Search for the cell housing the specified text and yield its [X, Y] center coordinate. 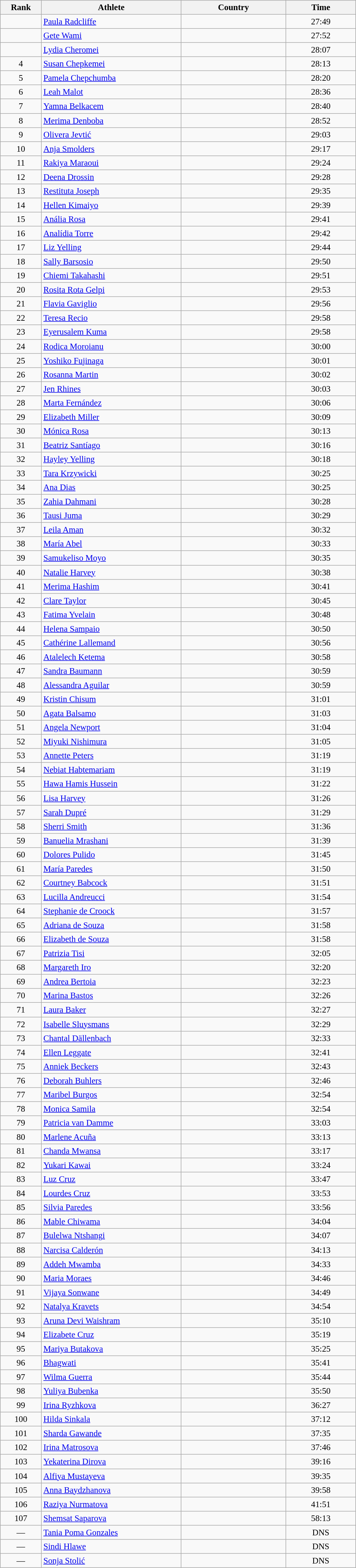
Rakiya Maraoui [111, 163]
Vijaya Sonwane [111, 1292]
31:54 [321, 897]
Paula Radcliffe [111, 22]
85 [21, 1207]
7 [21, 106]
93 [21, 1321]
41:51 [321, 1504]
30:41 [321, 586]
42 [21, 601]
99 [21, 1405]
32:05 [321, 954]
Irina Matrosova [111, 1448]
26 [21, 374]
33:24 [321, 1165]
Agata Balsamo [111, 714]
33:56 [321, 1207]
29:42 [321, 233]
32:26 [321, 996]
Anália Rosa [111, 219]
36 [21, 516]
27:49 [321, 22]
88 [21, 1250]
30:56 [321, 643]
68 [21, 967]
29 [21, 417]
33:17 [321, 1151]
Ana Dias [111, 487]
12 [21, 177]
77 [21, 1095]
Anniek Beckers [111, 1066]
Pamela Chepchumba [111, 78]
33:13 [321, 1137]
104 [21, 1476]
Patricia van Damme [111, 1123]
101 [21, 1434]
Deena Drossin [111, 177]
31:39 [321, 841]
54 [21, 770]
Rank [21, 8]
Dolores Pulido [111, 855]
35:19 [321, 1335]
27:52 [321, 36]
21 [21, 304]
58:13 [321, 1518]
Raziya Nurmatova [111, 1504]
66 [21, 939]
Zahia Dahmani [111, 502]
Tara Krzywicki [111, 474]
6 [21, 92]
29:51 [321, 276]
32:33 [321, 1038]
30:18 [321, 459]
Addeh Mwamba [111, 1264]
Mariya Butakova [111, 1349]
30:16 [321, 445]
29:03 [321, 134]
35:44 [321, 1377]
34:54 [321, 1307]
31:50 [321, 869]
102 [21, 1448]
35:41 [321, 1363]
Helena Sampaio [111, 629]
87 [21, 1236]
65 [21, 925]
92 [21, 1307]
91 [21, 1292]
Shemsat Saparova [111, 1518]
70 [21, 996]
13 [21, 191]
95 [21, 1349]
Yukari Kawai [111, 1165]
82 [21, 1165]
34:07 [321, 1236]
Monica Samila [111, 1109]
Margareth Iro [111, 967]
Mable Chiwama [111, 1222]
30:09 [321, 417]
19 [21, 276]
30:33 [321, 544]
Gete Wami [111, 36]
80 [21, 1137]
11 [21, 163]
28:07 [321, 50]
Natalie Harvey [111, 572]
5 [21, 78]
44 [21, 629]
Merima Hashim [111, 586]
107 [21, 1518]
29:53 [321, 290]
48 [21, 685]
Marlene Acuña [111, 1137]
María Paredes [111, 869]
28:52 [321, 121]
78 [21, 1109]
Elizabete Cruz [111, 1335]
30:48 [321, 614]
35:25 [321, 1349]
Restituta Joseph [111, 191]
Hellen Kimaiyo [111, 205]
69 [21, 982]
31:26 [321, 798]
49 [21, 699]
89 [21, 1264]
37:35 [321, 1434]
22 [21, 318]
Elizabeth Miller [111, 417]
57 [21, 812]
100 [21, 1419]
Irina Ryzhkova [111, 1405]
Samukeliso Moyo [111, 558]
30:00 [321, 346]
86 [21, 1222]
97 [21, 1377]
Sindi Hlawe [111, 1547]
Marta Fernández [111, 403]
33:53 [321, 1194]
Kristin Chisum [111, 699]
45 [21, 643]
74 [21, 1052]
67 [21, 954]
37 [21, 530]
98 [21, 1391]
Maria Moraes [111, 1278]
Angela Newport [111, 727]
39:35 [321, 1476]
32:27 [321, 1010]
10 [21, 149]
32:46 [321, 1081]
47 [21, 671]
16 [21, 233]
28:13 [321, 64]
41 [21, 586]
Ellen Leggate [111, 1052]
71 [21, 1010]
31:22 [321, 784]
30:38 [321, 572]
34:46 [321, 1278]
Lisa Harvey [111, 798]
103 [21, 1462]
105 [21, 1490]
Lydia Cheromei [111, 50]
23 [21, 332]
53 [21, 756]
29:17 [321, 149]
96 [21, 1363]
84 [21, 1194]
38 [21, 544]
Miyuki Nishimura [111, 742]
Athlete [111, 8]
8 [21, 121]
30:35 [321, 558]
32:43 [321, 1066]
75 [21, 1066]
Courtney Babcock [111, 883]
Yekaterina Dirova [111, 1462]
Tausi Juma [111, 516]
31:36 [321, 826]
32 [21, 459]
30:06 [321, 403]
28:36 [321, 92]
58 [21, 826]
17 [21, 247]
30:32 [321, 530]
32:20 [321, 967]
39:16 [321, 1462]
35:10 [321, 1321]
14 [21, 205]
Stephanie de Croock [111, 911]
Atalelech Ketema [111, 657]
Chanda Mwansa [111, 1151]
28 [21, 403]
34:49 [321, 1292]
31 [21, 445]
30:58 [321, 657]
25 [21, 361]
35:50 [321, 1391]
Silvia Paredes [111, 1207]
62 [21, 883]
Yuliya Bubenka [111, 1391]
Teresa Recio [111, 318]
31:03 [321, 714]
Hawa Hamis Hussein [111, 784]
Narcisa Calderón [111, 1250]
32:23 [321, 982]
64 [21, 911]
51 [21, 727]
18 [21, 262]
32:29 [321, 1024]
Deborah Buhlers [111, 1081]
20 [21, 290]
Country [234, 8]
Bulelwa Ntshangi [111, 1236]
Patrizia Tisi [111, 954]
Anna Baydzhanova [111, 1490]
Analídia Torre [111, 233]
31:04 [321, 727]
Eyerusalem Kuma [111, 332]
35 [21, 502]
29:28 [321, 177]
61 [21, 869]
Beatriz Santíago [111, 445]
Cathérine Lallemand [111, 643]
29:50 [321, 262]
Wilma Guerra [111, 1377]
Lucilla Andreucci [111, 897]
59 [21, 841]
Banuelia Mrashani [111, 841]
Liz Yelling [111, 247]
72 [21, 1024]
María Abel [111, 544]
24 [21, 346]
Susan Chepkemei [111, 64]
29:35 [321, 191]
Alessandra Aguilar [111, 685]
39:58 [321, 1490]
Natalya Kravets [111, 1307]
Chiemi Takahashi [111, 276]
28:40 [321, 106]
Lourdes Cruz [111, 1194]
Mónica Rosa [111, 431]
Fatima Yvelain [111, 614]
34:04 [321, 1222]
9 [21, 134]
30:50 [321, 629]
30 [21, 431]
Andrea Bertoia [111, 982]
30:01 [321, 361]
36:27 [321, 1405]
Rosanna Martin [111, 374]
29:24 [321, 163]
Bhagwati [111, 1363]
15 [21, 219]
Merima Denboba [111, 121]
Chantal Dällenbach [111, 1038]
90 [21, 1278]
Olivera Jevtić [111, 134]
Jen Rhines [111, 389]
34:13 [321, 1250]
Hilda Sinkala [111, 1419]
29:44 [321, 247]
Sherri Smith [111, 826]
33:03 [321, 1123]
Rodica Moroianu [111, 346]
30:28 [321, 502]
29:39 [321, 205]
Sarah Dupré [111, 812]
31:57 [321, 911]
Leah Malot [111, 92]
81 [21, 1151]
Elizabeth de Souza [111, 939]
28:20 [321, 78]
106 [21, 1504]
37:12 [321, 1419]
60 [21, 855]
Rosita Rota Gelpi [111, 290]
Tania Poma Gonzales [111, 1532]
Aruna Devi Waishram [111, 1321]
31:45 [321, 855]
Nebiat Habtemariam [111, 770]
Sandra Baumann [111, 671]
39 [21, 558]
Sally Barsosio [111, 262]
30:29 [321, 516]
79 [21, 1123]
33 [21, 474]
30:03 [321, 389]
Isabelle Sluysmans [111, 1024]
Adriana de Souza [111, 925]
43 [21, 614]
Clare Taylor [111, 601]
Annette Peters [111, 756]
29:56 [321, 304]
30:13 [321, 431]
34 [21, 487]
Hayley Yelling [111, 459]
Laura Baker [111, 1010]
94 [21, 1335]
Anja Smolders [111, 149]
76 [21, 1081]
27 [21, 389]
83 [21, 1179]
Yamna Belkacem [111, 106]
63 [21, 897]
Luz Cruz [111, 1179]
33:47 [321, 1179]
31:29 [321, 812]
29:41 [321, 219]
Sonja Stolić [111, 1560]
30:02 [321, 374]
31:05 [321, 742]
73 [21, 1038]
Yoshiko Fujinaga [111, 361]
Flavia Gaviglio [111, 304]
40 [21, 572]
Marina Bastos [111, 996]
46 [21, 657]
52 [21, 742]
55 [21, 784]
4 [21, 64]
31:51 [321, 883]
Maribel Burgos [111, 1095]
34:33 [321, 1264]
32:41 [321, 1052]
56 [21, 798]
Sharda Gawande [111, 1434]
Alfiya Mustayeva [111, 1476]
50 [21, 714]
31:01 [321, 699]
30:45 [321, 601]
Leila Aman [111, 530]
37:46 [321, 1448]
Time [321, 8]
